Identify which cell holds the provided text, then report its [X, Y] central coordinate. 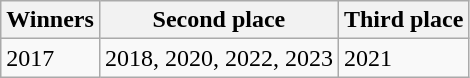
Winners [50, 20]
2021 [403, 58]
Third place [403, 20]
2018, 2020, 2022, 2023 [218, 58]
2017 [50, 58]
Second place [218, 20]
